Extract the [x, y] coordinate from the center of the cell holding the provided text.  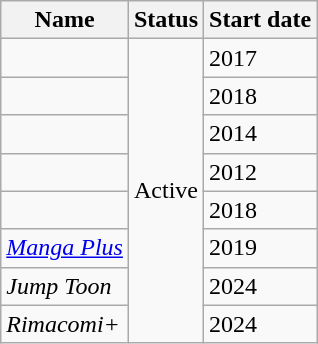
Name [65, 20]
Active [166, 191]
2017 [260, 58]
Status [166, 20]
2014 [260, 134]
2019 [260, 248]
Rimacomi+ [65, 324]
Jump Toon [65, 286]
2012 [260, 172]
Manga Plus [65, 248]
Start date [260, 20]
